Determine the [X, Y] coordinate at the center of the cell enclosing the given text.  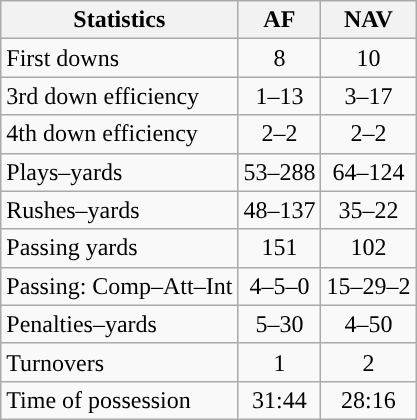
4–5–0 [280, 286]
AF [280, 20]
53–288 [280, 172]
3rd down efficiency [120, 96]
64–124 [368, 172]
102 [368, 248]
10 [368, 58]
Time of possession [120, 400]
1–13 [280, 96]
Passing: Comp–Att–Int [120, 286]
3–17 [368, 96]
1 [280, 362]
151 [280, 248]
35–22 [368, 210]
Penalties–yards [120, 324]
28:16 [368, 400]
48–137 [280, 210]
2 [368, 362]
Statistics [120, 20]
8 [280, 58]
First downs [120, 58]
31:44 [280, 400]
4–50 [368, 324]
15–29–2 [368, 286]
Passing yards [120, 248]
4th down efficiency [120, 134]
Rushes–yards [120, 210]
5–30 [280, 324]
Plays–yards [120, 172]
NAV [368, 20]
Turnovers [120, 362]
